Pinpoint the cell where the given text exists, returning its (X, Y) midpoint coordinate. 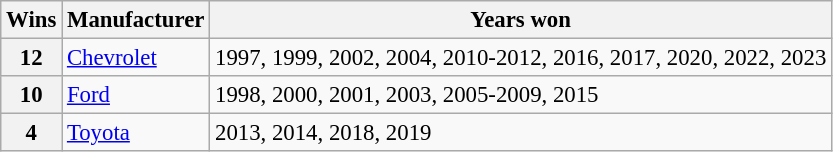
Ford (136, 95)
12 (32, 58)
1998, 2000, 2001, 2003, 2005-2009, 2015 (521, 95)
2013, 2014, 2018, 2019 (521, 133)
Toyota (136, 133)
Years won (521, 20)
4 (32, 133)
10 (32, 95)
Manufacturer (136, 20)
Chevrolet (136, 58)
Wins (32, 20)
1997, 1999, 2002, 2004, 2010-2012, 2016, 2017, 2020, 2022, 2023 (521, 58)
